Find where the given text appears and provide that cell's center as (X, Y) coordinate. 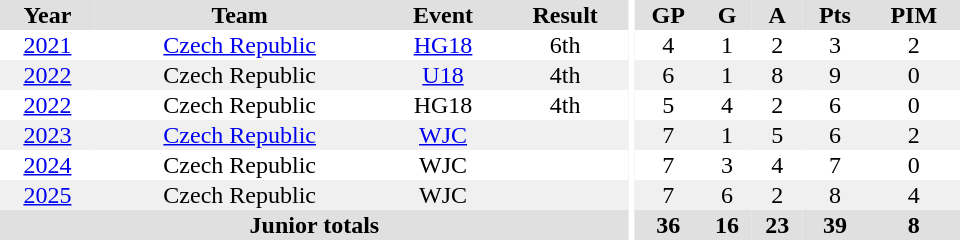
Year (48, 15)
23 (777, 225)
G (727, 15)
39 (834, 225)
Event (442, 15)
2024 (48, 165)
2023 (48, 135)
A (777, 15)
Junior totals (314, 225)
36 (668, 225)
2025 (48, 195)
16 (727, 225)
GP (668, 15)
Pts (834, 15)
2021 (48, 45)
Team (240, 15)
6th (566, 45)
PIM (914, 15)
U18 (442, 75)
Result (566, 15)
9 (834, 75)
